Determine the (X, Y) coordinate at the center of the cell enclosing the given text.  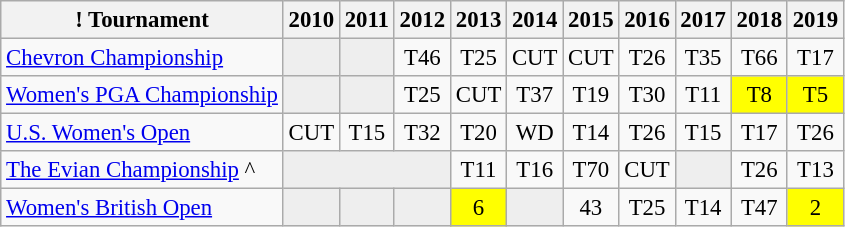
T19 (591, 95)
T47 (759, 208)
6 (478, 208)
T46 (422, 58)
2011 (366, 20)
T5 (815, 95)
Chevron Championship (142, 58)
T30 (647, 95)
2017 (703, 20)
T20 (478, 133)
2014 (535, 20)
2015 (591, 20)
T16 (535, 170)
WD (535, 133)
T70 (591, 170)
! Tournament (142, 20)
U.S. Women's Open (142, 133)
2018 (759, 20)
Women's British Open (142, 208)
2010 (311, 20)
T8 (759, 95)
T13 (815, 170)
2 (815, 208)
43 (591, 208)
2019 (815, 20)
T32 (422, 133)
2012 (422, 20)
T37 (535, 95)
T35 (703, 58)
2016 (647, 20)
T66 (759, 58)
The Evian Championship ^ (142, 170)
Women's PGA Championship (142, 95)
2013 (478, 20)
